Detect which cell encompasses the target text, then output its [x, y] center coordinate. 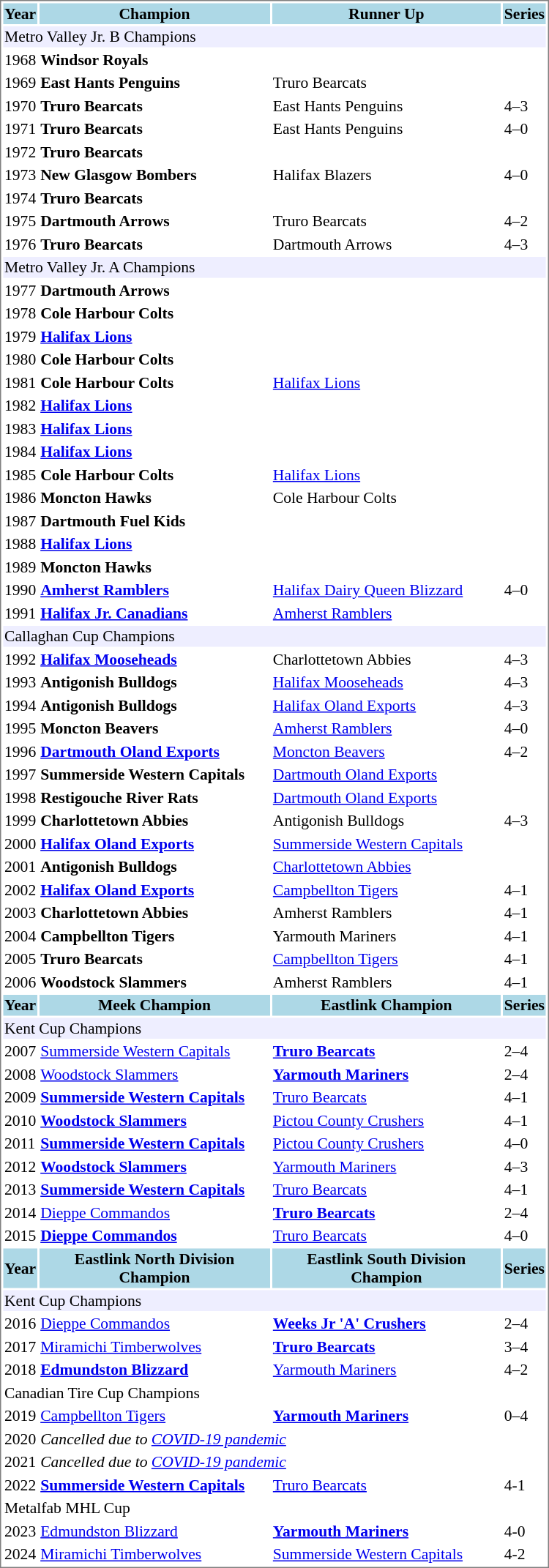
1978 [20, 313]
1971 [20, 129]
1999 [20, 821]
2014 [20, 1212]
1985 [20, 474]
Callaghan Cup Champions [274, 636]
1970 [20, 105]
1969 [20, 83]
2009 [20, 1097]
4-2 [524, 1554]
2020 [20, 1439]
2012 [20, 1167]
1975 [20, 221]
2017 [20, 1347]
1997 [20, 774]
2016 [20, 1324]
1974 [20, 198]
2000 [20, 843]
2018 [20, 1370]
Halifax Jr. Canadians [155, 613]
2021 [20, 1462]
Meek Champion [155, 1005]
Metalfab MHL Cup [274, 1508]
2004 [20, 936]
1972 [20, 152]
1977 [20, 290]
2013 [20, 1190]
2002 [20, 890]
1983 [20, 429]
2023 [20, 1531]
2015 [20, 1236]
1993 [20, 682]
1979 [20, 337]
2007 [20, 1051]
1996 [20, 751]
Metro Valley Jr. B Champions [274, 37]
1989 [20, 567]
1982 [20, 406]
Metro Valley Jr. A Champions [274, 267]
2010 [20, 1120]
2006 [20, 982]
4-0 [524, 1531]
Weeks Jr 'A' Crushers [386, 1324]
1998 [20, 798]
1981 [20, 382]
Runner Up [386, 13]
4-1 [524, 1485]
3–4 [524, 1347]
1968 [20, 60]
Dartmouth Fuel Kids [155, 521]
2019 [20, 1416]
1984 [20, 452]
1980 [20, 359]
Eastlink North Division Champion [155, 1269]
Eastlink South Division Champion [386, 1269]
1994 [20, 706]
Restigouche River Rats [155, 798]
2005 [20, 959]
1987 [20, 521]
Canadian Tire Cup Champions [274, 1392]
New Glasgow Bombers [155, 175]
Windsor Royals [155, 60]
1988 [20, 544]
2011 [20, 1143]
Halifax Dairy Queen Blizzard [386, 590]
1992 [20, 659]
1986 [20, 498]
0–4 [524, 1416]
2001 [20, 867]
Halifax Blazers [386, 175]
1976 [20, 244]
Champion [155, 13]
1995 [20, 728]
2008 [20, 1075]
1973 [20, 175]
2024 [20, 1554]
2022 [20, 1485]
Eastlink Champion [386, 1005]
1990 [20, 590]
1991 [20, 613]
2003 [20, 913]
